Pinpoint the cell where the given text exists, returning its [x, y] midpoint coordinate. 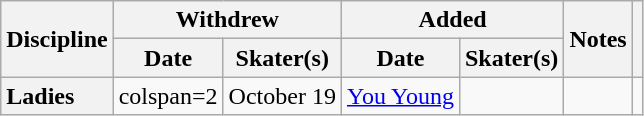
colspan=2 [168, 96]
Ladies [57, 96]
October 19 [282, 96]
Added [452, 20]
Withdrew [227, 20]
You Young [400, 96]
Discipline [57, 39]
Notes [598, 39]
